Locate the cell with the specified text and output its [x, y] center coordinate. 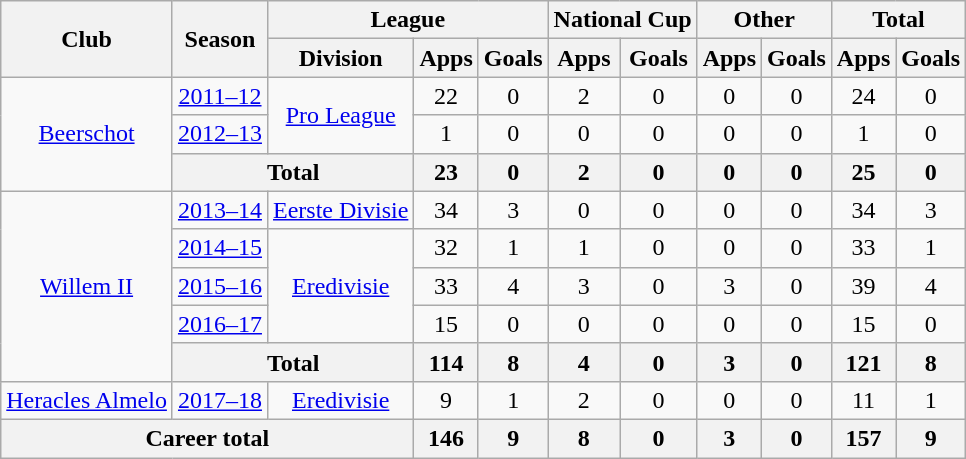
2014–15 [220, 248]
11 [863, 400]
24 [863, 96]
National Cup [622, 20]
39 [863, 286]
2017–18 [220, 400]
114 [446, 362]
32 [446, 248]
Season [220, 39]
Club [87, 39]
25 [863, 172]
Other [764, 20]
121 [863, 362]
Heracles Almelo [87, 400]
157 [863, 438]
Division [340, 58]
Career total [208, 438]
23 [446, 172]
Eerste Divisie [340, 210]
2015–16 [220, 286]
2013–14 [220, 210]
22 [446, 96]
2011–12 [220, 96]
Pro League [340, 115]
League [408, 20]
146 [446, 438]
2012–13 [220, 134]
2016–17 [220, 324]
Beerschot [87, 134]
Willem II [87, 286]
